Detect which cell encompasses the target text, then output its [x, y] center coordinate. 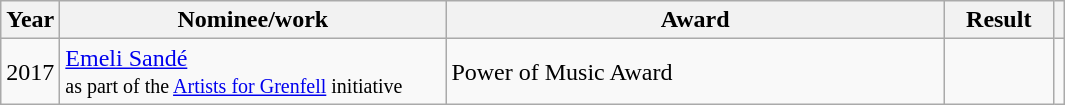
Result [998, 20]
Award [696, 20]
Nominee/work [253, 20]
Power of Music Award [696, 72]
Emeli Sandéas part of the Artists for Grenfell initiative [253, 72]
2017 [30, 72]
Year [30, 20]
